Return (x, y) of the center of cell containing provided text 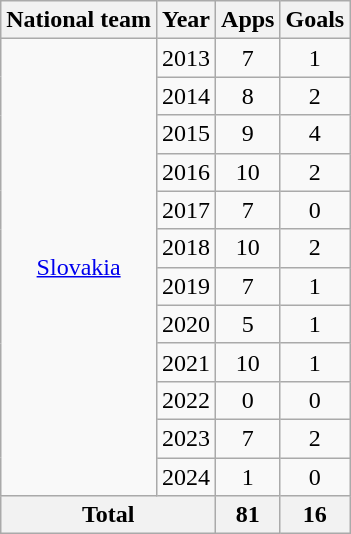
2022 (186, 400)
Goals (315, 20)
National team (79, 20)
2021 (186, 362)
5 (248, 324)
2013 (186, 58)
81 (248, 515)
Apps (248, 20)
2017 (186, 210)
Total (108, 515)
Slovakia (79, 268)
16 (315, 515)
2016 (186, 172)
2020 (186, 324)
2018 (186, 248)
4 (315, 134)
2019 (186, 286)
2023 (186, 438)
2015 (186, 134)
Year (186, 20)
2014 (186, 96)
2024 (186, 477)
8 (248, 96)
9 (248, 134)
